Return [X, Y] of the center of cell containing provided text 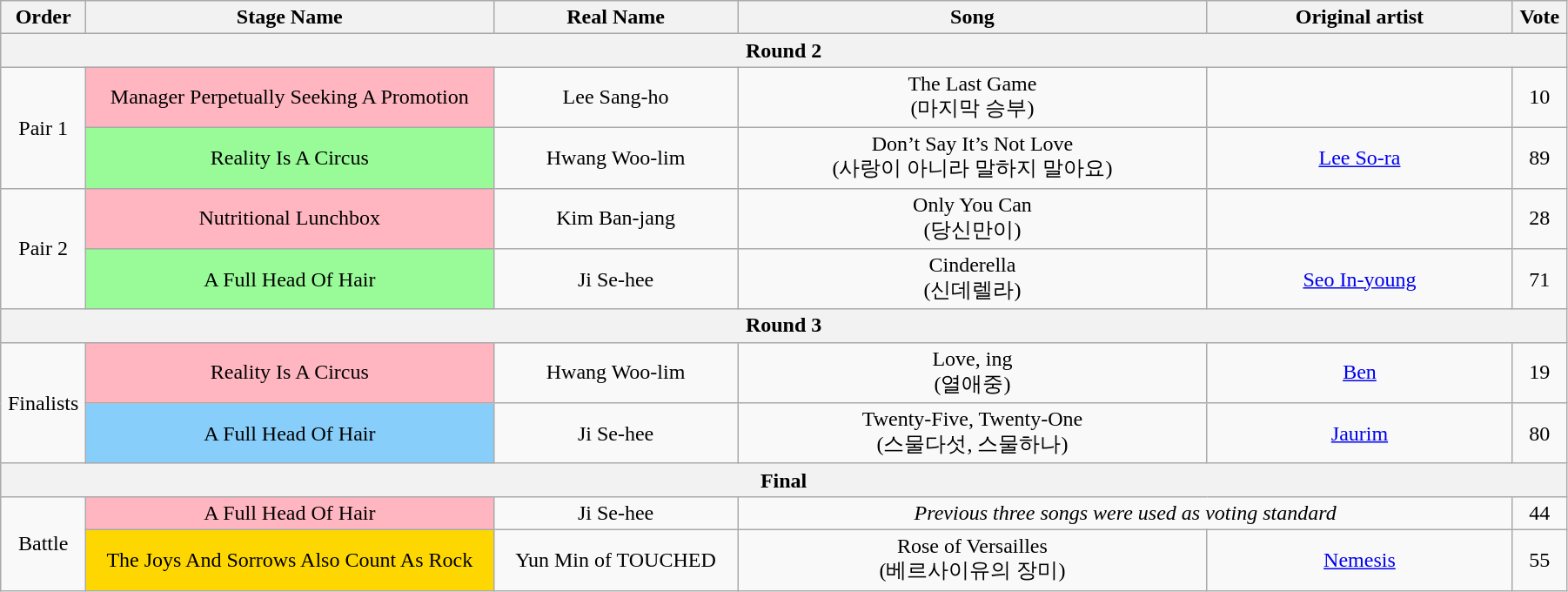
Song [973, 17]
Round 2 [784, 50]
28 [1539, 219]
89 [1539, 158]
Seo In-young [1359, 279]
Pair 1 [44, 127]
44 [1539, 513]
Lee Sang-ho [616, 98]
Stage Name [290, 17]
19 [1539, 373]
Order [44, 17]
Yun Min of TOUCHED [616, 560]
Cinderella(신데렐라) [973, 279]
Battle [44, 543]
Round 3 [784, 326]
Nutritional Lunchbox [290, 219]
Love, ing(열애중) [973, 373]
Lee So-ra [1359, 158]
Only You Can(당신만이) [973, 219]
Final [784, 480]
The Joys And Sorrows Also Count As Rock [290, 560]
Previous three songs were used as voting standard [1125, 513]
Real Name [616, 17]
Twenty-Five, Twenty-One(스물다섯, 스물하나) [973, 434]
Ben [1359, 373]
80 [1539, 434]
71 [1539, 279]
Manager Perpetually Seeking A Promotion [290, 98]
Finalists [44, 402]
10 [1539, 98]
Rose of Versailles(베르사이유의 장미) [973, 560]
The Last Game(마지막 승부) [973, 98]
Kim Ban-jang [616, 219]
Nemesis [1359, 560]
Pair 2 [44, 249]
Don’t Say It’s Not Love(사랑이 아니라 말하지 말아요) [973, 158]
Vote [1539, 17]
Jaurim [1359, 434]
55 [1539, 560]
Original artist [1359, 17]
